Detect which cell encompasses the target text, then output its [x, y] center coordinate. 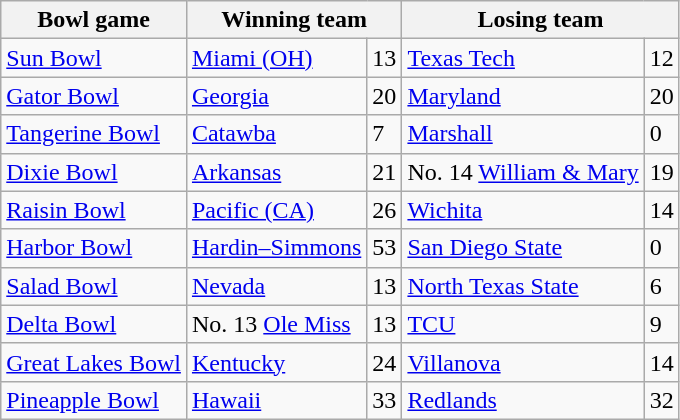
Marshall [523, 134]
Catawba [276, 134]
Harbor Bowl [94, 248]
Hardin–Simmons [276, 248]
Raisin Bowl [94, 210]
32 [662, 400]
12 [662, 58]
53 [384, 248]
Redlands [523, 400]
Miami (OH) [276, 58]
Villanova [523, 362]
24 [384, 362]
Bowl game [94, 20]
Delta Bowl [94, 324]
Maryland [523, 96]
Winning team [294, 20]
Nevada [276, 286]
Texas Tech [523, 58]
San Diego State [523, 248]
Georgia [276, 96]
North Texas State [523, 286]
33 [384, 400]
Hawaii [276, 400]
21 [384, 172]
Kentucky [276, 362]
No. 13 Ole Miss [276, 324]
No. 14 William & Mary [523, 172]
26 [384, 210]
Dixie Bowl [94, 172]
TCU [523, 324]
Gator Bowl [94, 96]
Arkansas [276, 172]
Great Lakes Bowl [94, 362]
6 [662, 286]
Sun Bowl [94, 58]
7 [384, 134]
Pacific (CA) [276, 210]
Salad Bowl [94, 286]
19 [662, 172]
Wichita [523, 210]
9 [662, 324]
Tangerine Bowl [94, 134]
Pineapple Bowl [94, 400]
Losing team [540, 20]
